Locate the cell with the specified text and output its [x, y] center coordinate. 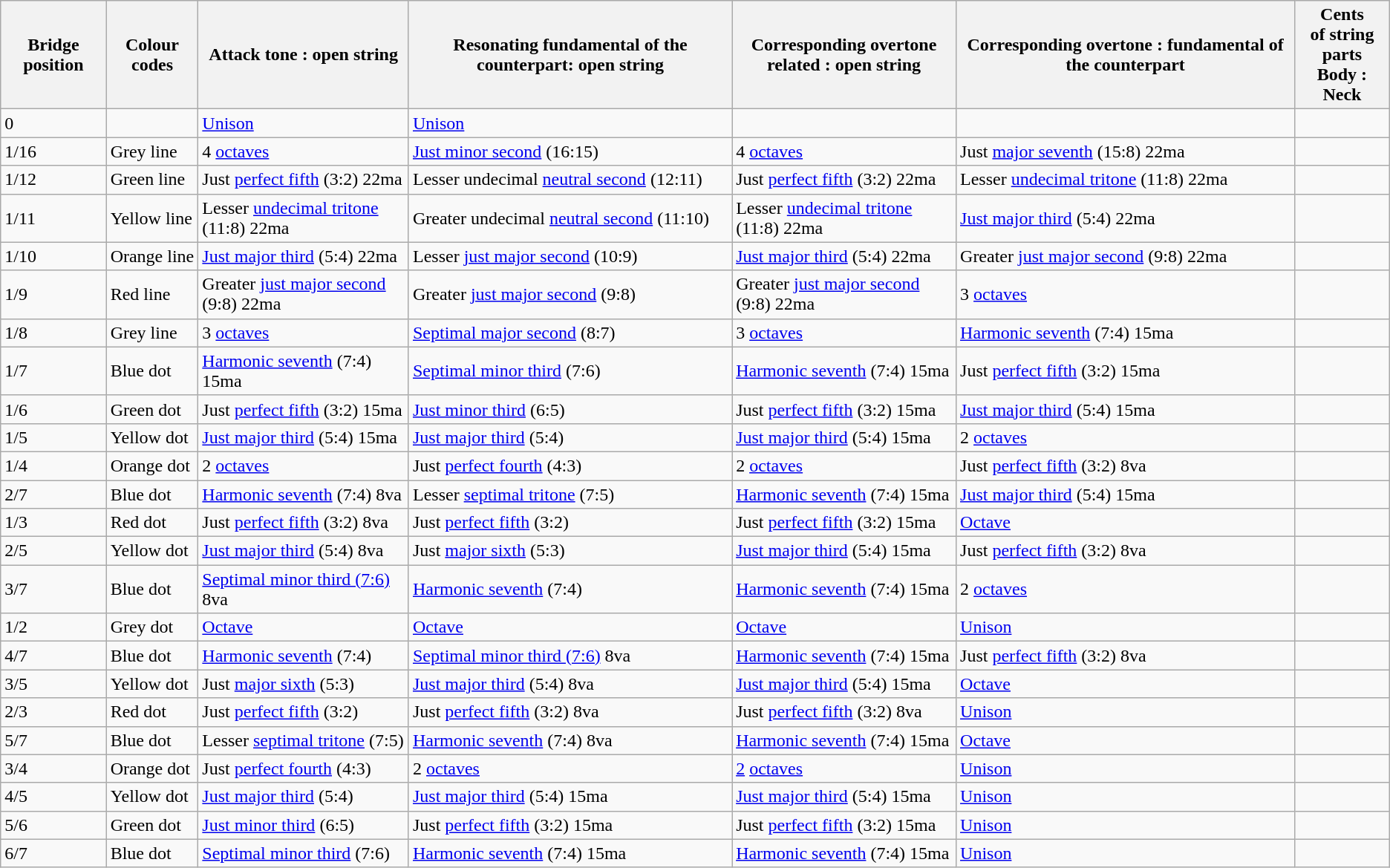
1/6 [53, 409]
Corresponding overtonerelated : open string [844, 55]
Lesser undecimal neutral second (12:11) [570, 180]
Attack tone : open string [304, 55]
1/9 [53, 294]
Resonating fundamental of the counterpart: open string [570, 55]
Grey dot [152, 627]
Green line [152, 180]
Septimal major second (8:7) [570, 333]
2/5 [53, 551]
3/5 [53, 684]
Corresponding overtone : fundamental of the counterpart [1126, 55]
5/7 [53, 740]
1/8 [53, 333]
1/5 [53, 437]
Greater just major second (9:8) [570, 294]
1/2 [53, 627]
Lesser just major second (10:9) [570, 256]
1/4 [53, 466]
2/3 [53, 712]
Bridge position [53, 55]
5/6 [53, 825]
Colour codes [152, 55]
1/12 [53, 180]
6/7 [53, 853]
3/4 [53, 769]
Greater undecimal neutral second (11:10) [570, 218]
4/7 [53, 656]
2/7 [53, 494]
1/7 [53, 371]
Just major seventh (15:8) 22ma [1126, 151]
Yellow line [152, 218]
3/7 [53, 590]
0 [53, 123]
4/5 [53, 797]
Just minor second (16:15) [570, 151]
Red line [152, 294]
Orange line [152, 256]
1/3 [53, 523]
1/16 [53, 151]
1/11 [53, 218]
1/10 [53, 256]
Centsof string partsBody : Neck [1342, 55]
